Search for the cell housing the specified text and yield its (x, y) center coordinate. 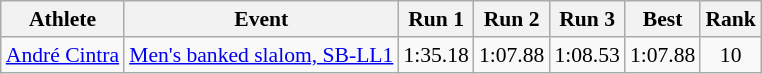
1:08.53 (586, 55)
André Cintra (62, 55)
Rank (730, 19)
Men's banked slalom, SB-LL1 (261, 55)
1:35.18 (436, 55)
Run 3 (586, 19)
Run 2 (512, 19)
Run 1 (436, 19)
Best (662, 19)
Event (261, 19)
Athlete (62, 19)
10 (730, 55)
